Search for the cell housing the specified text and yield its (X, Y) center coordinate. 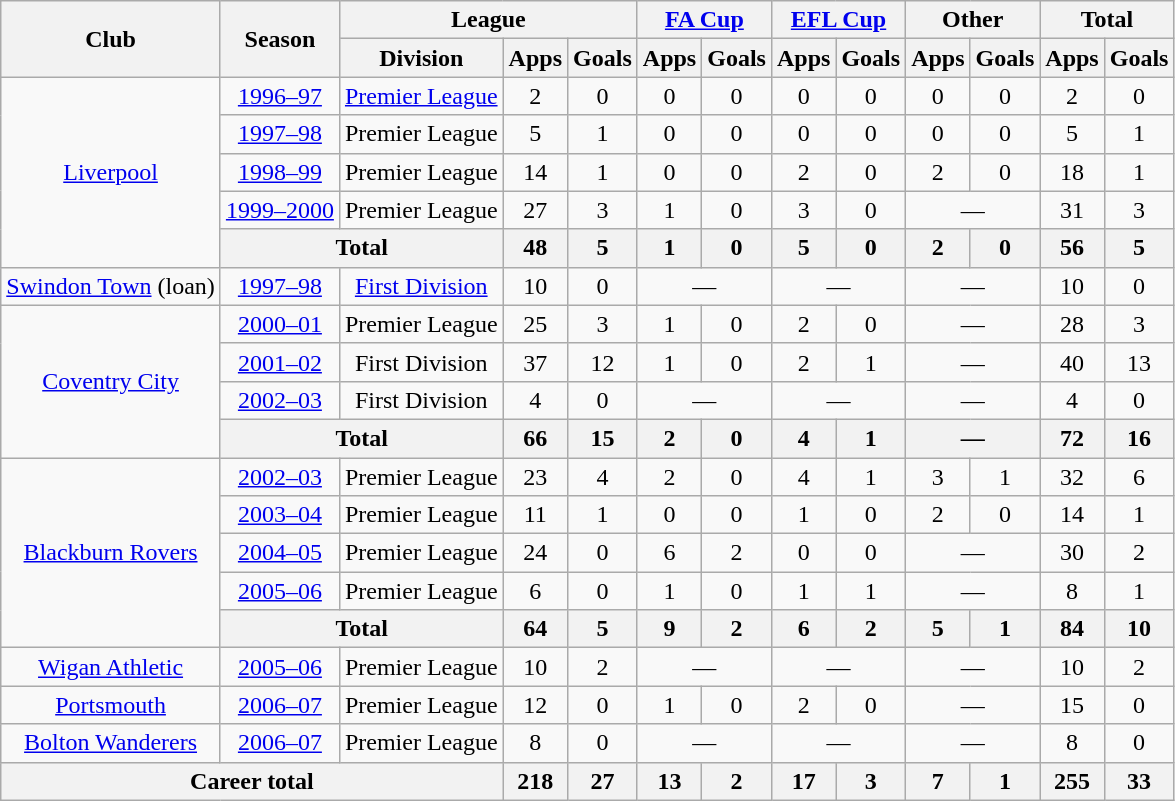
FA Cup (704, 20)
64 (535, 629)
Coventry City (111, 381)
Wigan Athletic (111, 667)
30 (1072, 553)
218 (535, 781)
33 (1139, 781)
Other (973, 20)
72 (1072, 438)
32 (1072, 477)
37 (535, 362)
2000–01 (280, 324)
Portsmouth (111, 705)
Division (421, 58)
66 (535, 438)
2001–02 (280, 362)
League (488, 20)
Bolton Wanderers (111, 743)
28 (1072, 324)
18 (1072, 172)
9 (669, 629)
Club (111, 39)
84 (1072, 629)
2003–04 (280, 515)
Liverpool (111, 172)
25 (535, 324)
16 (1139, 438)
1996–97 (280, 96)
Season (280, 39)
Swindon Town (loan) (111, 286)
48 (535, 248)
56 (1072, 248)
24 (535, 553)
1998–99 (280, 172)
40 (1072, 362)
23 (535, 477)
1999–2000 (280, 210)
17 (803, 781)
7 (938, 781)
31 (1072, 210)
Blackburn Rovers (111, 553)
255 (1072, 781)
11 (535, 515)
EFL Cup (838, 20)
Career total (252, 781)
2004–05 (280, 553)
